Output the (X, Y) coordinate of the center of the cell containing the given text.  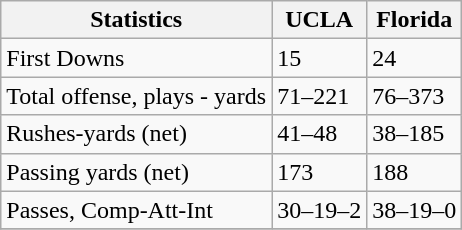
71–221 (320, 96)
15 (320, 58)
76–373 (414, 96)
First Downs (136, 58)
38–19–0 (414, 210)
41–48 (320, 134)
UCLA (320, 20)
Passing yards (net) (136, 172)
24 (414, 58)
173 (320, 172)
30–19–2 (320, 210)
188 (414, 172)
Rushes-yards (net) (136, 134)
Total offense, plays - yards (136, 96)
38–185 (414, 134)
Passes, Comp-Att-Int (136, 210)
Florida (414, 20)
Statistics (136, 20)
